Pinpoint the cell where the given text exists, returning its [x, y] midpoint coordinate. 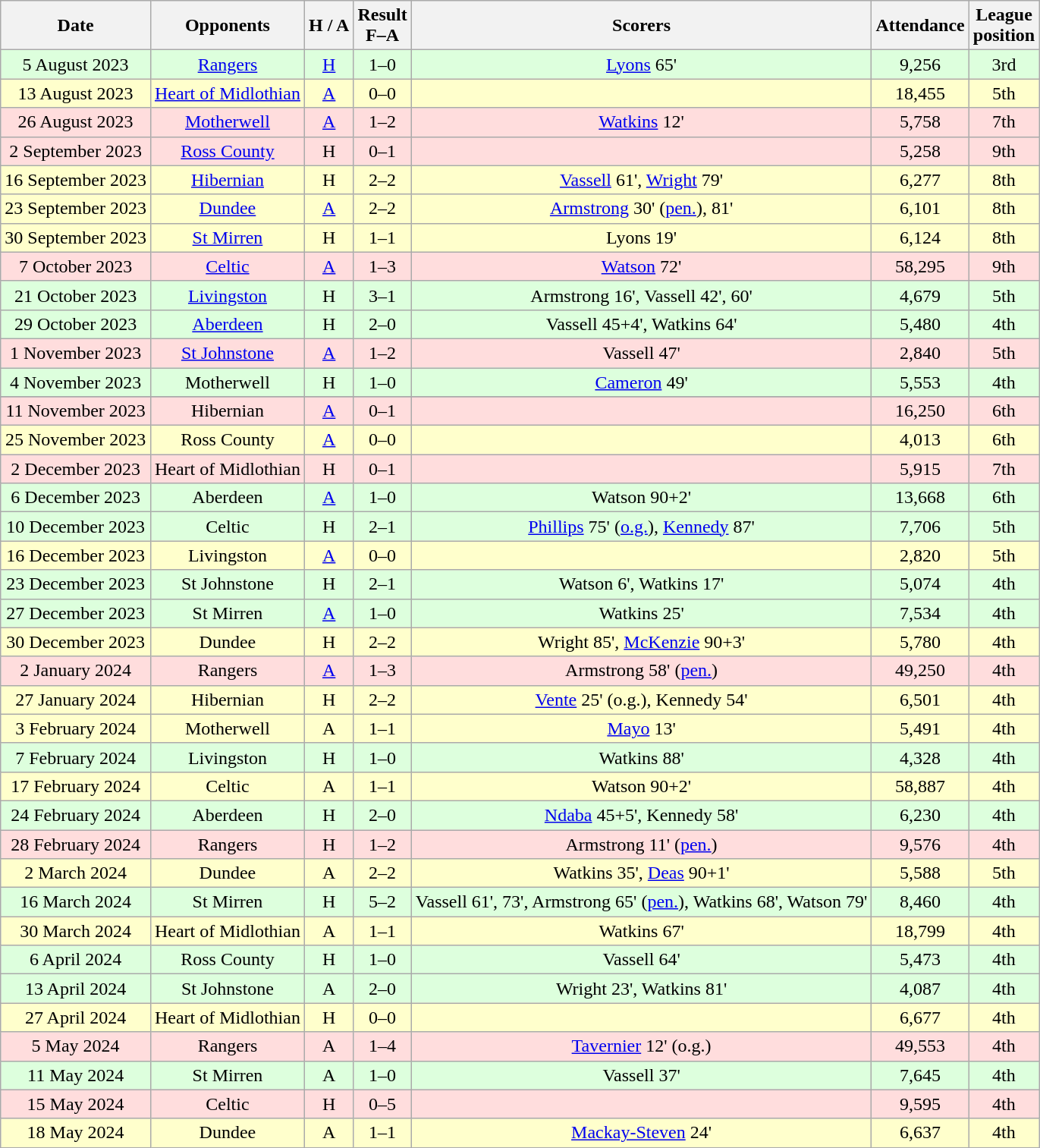
Mayo 13' [642, 728]
17 February 2024 [76, 786]
9,576 [920, 844]
Leagueposition [1004, 26]
5 May 2024 [76, 1046]
4,087 [920, 989]
27 January 2024 [76, 700]
11 November 2023 [76, 411]
Lyons 19' [642, 237]
5 August 2023 [76, 64]
1–4 [382, 1046]
2,840 [920, 353]
Armstrong 11' (pen.) [642, 844]
6,124 [920, 237]
10 December 2023 [76, 527]
4 November 2023 [76, 382]
Mackay-Steven 24' [642, 1133]
6 April 2024 [76, 960]
6,101 [920, 209]
49,553 [920, 1046]
3 February 2024 [76, 728]
7 February 2024 [76, 757]
Phillips 75' (o.g.), Kennedy 87' [642, 527]
5,258 [920, 151]
5,758 [920, 122]
6,677 [920, 1017]
49,250 [920, 671]
11 May 2024 [76, 1075]
5,491 [920, 728]
Ndaba 45+5', Kennedy 58' [642, 815]
Scorers [642, 26]
Date [76, 26]
6,637 [920, 1133]
30 September 2023 [76, 237]
9,256 [920, 64]
Attendance [920, 26]
5,473 [920, 960]
7,534 [920, 613]
Watson 6', Watkins 17' [642, 584]
Opponents [228, 26]
Vassell 45+4', Watkins 64' [642, 324]
8,460 [920, 902]
58,295 [920, 266]
18,455 [920, 93]
5,915 [920, 469]
2 March 2024 [76, 873]
5,074 [920, 584]
Wright 23', Watkins 81' [642, 989]
27 December 2023 [76, 613]
Armstrong 30' (pen.), 81' [642, 209]
H / A [328, 26]
16,250 [920, 411]
3rd [1004, 64]
23 September 2023 [76, 209]
Watkins 25' [642, 613]
Armstrong 16', Vassell 42', 60' [642, 295]
6,277 [920, 180]
30 December 2023 [76, 642]
15 May 2024 [76, 1104]
25 November 2023 [76, 440]
13 April 2024 [76, 989]
24 February 2024 [76, 815]
Wright 85', McKenzie 90+3' [642, 642]
2 January 2024 [76, 671]
7,645 [920, 1075]
27 April 2024 [76, 1017]
16 September 2023 [76, 180]
Watkins 12' [642, 122]
Watson 72' [642, 266]
Vassell 37' [642, 1075]
13,668 [920, 498]
28 February 2024 [76, 844]
7,706 [920, 527]
4,679 [920, 295]
0–5 [382, 1104]
Armstrong 58' (pen.) [642, 671]
6,501 [920, 700]
9,595 [920, 1104]
30 March 2024 [76, 931]
18 May 2024 [76, 1133]
5,553 [920, 382]
2 December 2023 [76, 469]
1 November 2023 [76, 353]
5,588 [920, 873]
Tavernier 12' (o.g.) [642, 1046]
3–1 [382, 295]
6,230 [920, 815]
4,328 [920, 757]
58,887 [920, 786]
Vassell 61', 73', Armstrong 65' (pen.), Watkins 68', Watson 79' [642, 902]
29 October 2023 [76, 324]
16 March 2024 [76, 902]
23 December 2023 [76, 584]
6 December 2023 [76, 498]
Watkins 35', Deas 90+1' [642, 873]
Lyons 65' [642, 64]
4,013 [920, 440]
13 August 2023 [76, 93]
ResultF–A [382, 26]
26 August 2023 [76, 122]
Watkins 67' [642, 931]
Vassell 61', Wright 79' [642, 180]
Vassell 47' [642, 353]
5–2 [382, 902]
2 September 2023 [76, 151]
21 October 2023 [76, 295]
2,820 [920, 555]
Cameron 49' [642, 382]
5,780 [920, 642]
Watkins 88' [642, 757]
7 October 2023 [76, 266]
5,480 [920, 324]
18,799 [920, 931]
Vente 25' (o.g.), Kennedy 54' [642, 700]
16 December 2023 [76, 555]
Vassell 64' [642, 960]
